Detect which cell encompasses the target text, then output its (x, y) center coordinate. 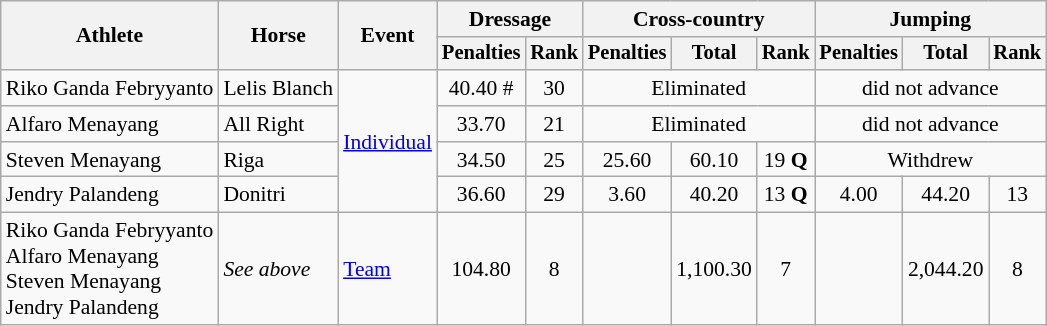
3.60 (627, 195)
Donitri (278, 195)
25.60 (627, 160)
Event (388, 36)
Steven Menayang (110, 160)
4.00 (858, 195)
44.20 (946, 195)
See above (278, 269)
All Right (278, 124)
Withdrew (930, 160)
13 Q (786, 195)
Alfaro Menayang (110, 124)
Lelis Blanch (278, 88)
25 (554, 160)
Team (388, 269)
1,100.30 (714, 269)
40.20 (714, 195)
33.70 (481, 124)
104.80 (481, 269)
Riko Ganda FebryyantoAlfaro MenayangSteven MenayangJendry Palandeng (110, 269)
Jendry Palandeng (110, 195)
Jumping (930, 19)
Horse (278, 36)
19 Q (786, 160)
Cross-country (699, 19)
36.60 (481, 195)
2,044.20 (946, 269)
7 (786, 269)
40.40 # (481, 88)
34.50 (481, 160)
13 (1017, 195)
60.10 (714, 160)
29 (554, 195)
21 (554, 124)
30 (554, 88)
Riga (278, 160)
Riko Ganda Febryyanto (110, 88)
Dressage (510, 19)
Individual (388, 141)
Athlete (110, 36)
